Capture the cell that displays the provided text and extract its [X, Y] central coordinate. 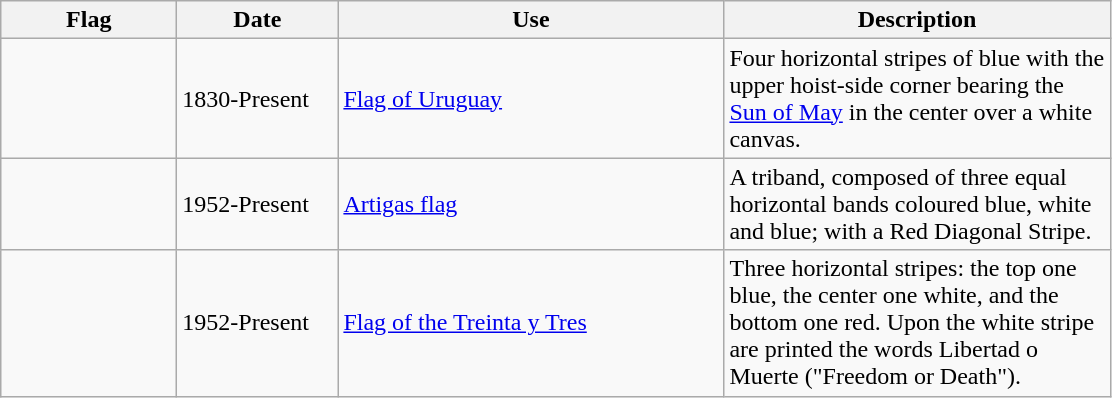
1830-Present [258, 98]
Date [258, 20]
Four horizontal stripes of blue with the upper hoist-side corner bearing the Sun of May in the center over a white canvas. [917, 98]
Use [531, 20]
A triband, composed of three equal horizontal bands coloured blue, white and blue; with a Red Diagonal Stripe. [917, 204]
Description [917, 20]
Flag of the Treinta y Tres [531, 323]
Flag of Uruguay [531, 98]
Artigas flag [531, 204]
Flag [89, 20]
